Locate the cell with the specified text and output its (X, Y) center coordinate. 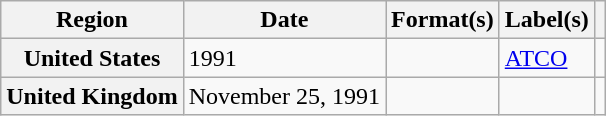
November 25, 1991 (284, 96)
Label(s) (546, 20)
Format(s) (443, 20)
United Kingdom (92, 96)
Region (92, 20)
ATCO (546, 58)
1991 (284, 58)
United States (92, 58)
Date (284, 20)
